Find where the given text appears and provide that cell's center as (X, Y) coordinate. 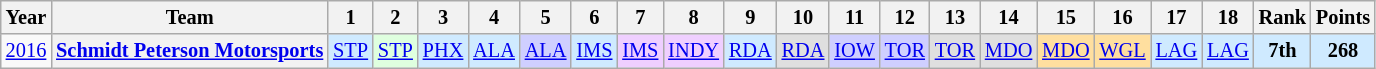
PHX (443, 51)
Rank (1282, 17)
7th (1282, 51)
Schmidt Peterson Motorsports (190, 51)
10 (804, 17)
18 (1228, 17)
Points (1343, 17)
13 (955, 17)
2 (396, 17)
WGL (1122, 51)
4 (494, 17)
12 (905, 17)
Team (190, 17)
IOW (854, 51)
11 (854, 17)
6 (594, 17)
9 (750, 17)
Year (26, 17)
268 (1343, 51)
8 (694, 17)
7 (640, 17)
14 (1008, 17)
5 (546, 17)
2016 (26, 51)
3 (443, 17)
17 (1177, 17)
INDY (694, 51)
1 (350, 17)
16 (1122, 17)
15 (1066, 17)
